Identify which cell holds the provided text, then report its [x, y] central coordinate. 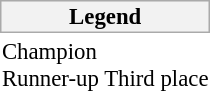
Legend [105, 16]
